Provide the [x, y] coordinate of the cell's center where the given text is located.  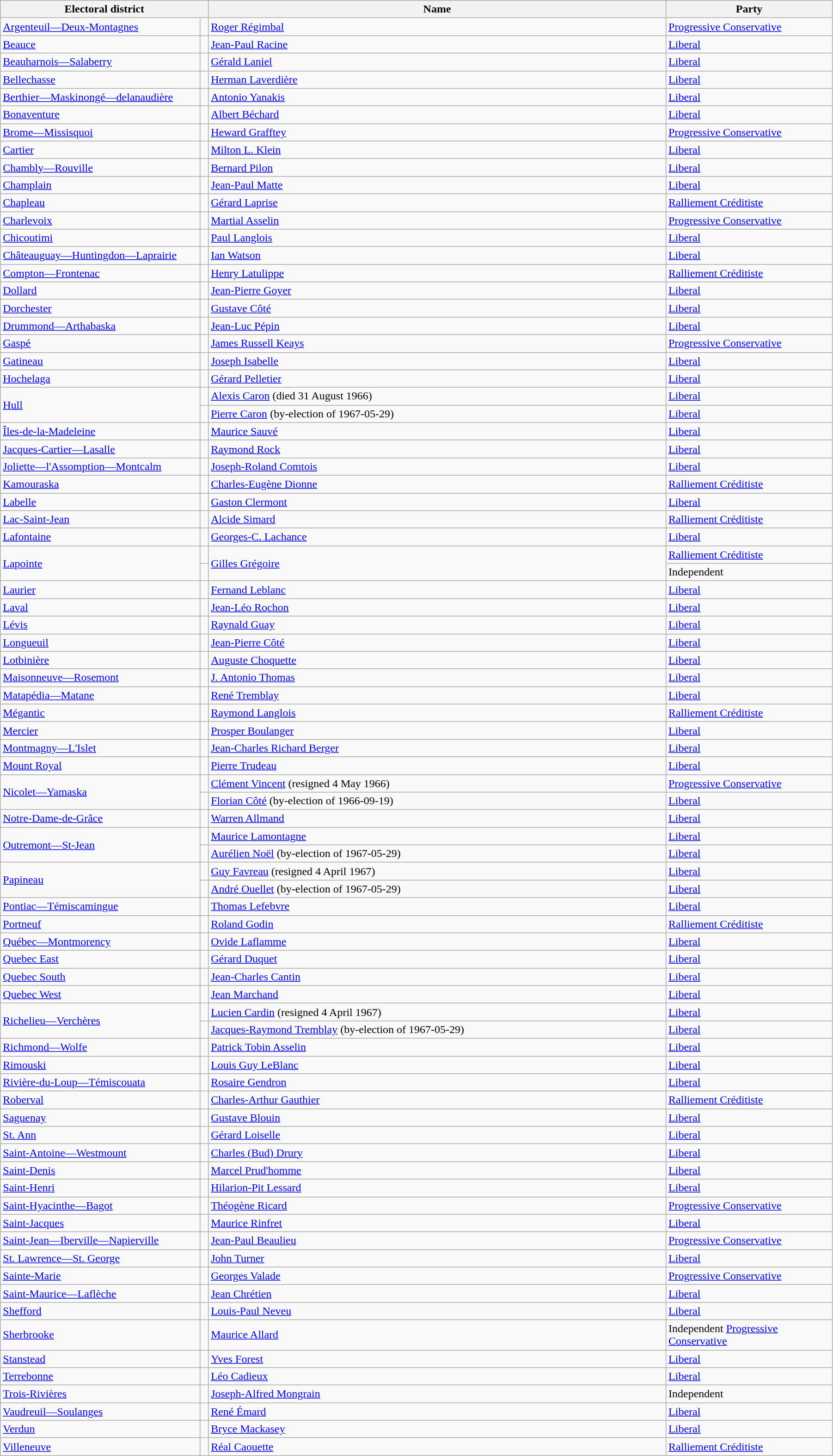
Electoral district [104, 9]
Saint-Maurice—Laflèche [100, 1293]
Matapédia—Matane [100, 695]
Gaspé [100, 343]
Roger Régimbal [437, 27]
John Turner [437, 1258]
Jean-Paul Matte [437, 185]
Saint-Antoine—Westmount [100, 1153]
Georges Valade [437, 1276]
Jean-Charles Richard Berger [437, 748]
Lapointe [100, 563]
Lotbinière [100, 660]
Lac-Saint-Jean [100, 520]
Prosper Boulanger [437, 730]
Louis Guy LeBlanc [437, 1064]
Sherbrooke [100, 1335]
Jean-Luc Pépin [437, 326]
Name [437, 9]
Jean Marchand [437, 994]
Lévis [100, 625]
Gérard Loiselle [437, 1135]
Saguenay [100, 1118]
Alexis Caron (died 31 August 1966) [437, 396]
Longueuil [100, 642]
Antonio Yanakis [437, 97]
Gérard Duquet [437, 959]
Louis-Paul Neveu [437, 1311]
Jacques-Raymond Tremblay (by-election of 1967-05-29) [437, 1029]
Joseph-Alfred Mongrain [437, 1394]
Lucien Cardin (resigned 4 April 1967) [437, 1012]
Beauce [100, 44]
Herman Laverdière [437, 80]
Mégantic [100, 713]
Jean-Paul Racine [437, 44]
Richmond—Wolfe [100, 1047]
Ovide Laflamme [437, 942]
Nicolet—Yamaska [100, 792]
Notre-Dame-de-Grâce [100, 819]
Chambly—Rouville [100, 167]
Thomas Lefebvre [437, 906]
Hull [100, 405]
Maurice Rinfret [437, 1223]
Lafontaine [100, 537]
Heward Grafftey [437, 132]
Théogène Ricard [437, 1205]
Saint-Hyacinthe—Bagot [100, 1205]
Stanstead [100, 1358]
Bryce Mackasey [437, 1429]
Henry Latulippe [437, 273]
Kamouraska [100, 484]
Florian Côté (by-election of 1966-09-19) [437, 801]
Charles-Arthur Gauthier [437, 1100]
Maurice Lamontagne [437, 836]
Maurice Sauvé [437, 431]
Saint-Henri [100, 1188]
Laurier [100, 590]
Paul Langlois [437, 238]
St. Lawrence—St. George [100, 1258]
Marcel Prud'homme [437, 1170]
Berthier—Maskinongé—delanaudière [100, 97]
Cartier [100, 150]
Albert Béchard [437, 115]
Mount Royal [100, 765]
Raymond Rock [437, 449]
Joseph Isabelle [437, 361]
Martial Asselin [437, 220]
Léo Cadieux [437, 1376]
Jacques-Cartier—Lasalle [100, 449]
Gustave Côté [437, 308]
Bellechasse [100, 80]
Gustave Blouin [437, 1118]
Milton L. Klein [437, 150]
Îles-de-la-Madeleine [100, 431]
Jean-Pierre Côté [437, 642]
Sainte-Marie [100, 1276]
Patrick Tobin Asselin [437, 1047]
Quebec South [100, 977]
Quebec East [100, 959]
Party [749, 9]
Roberval [100, 1100]
Gérald Laniel [437, 62]
Bernard Pilon [437, 167]
Alcide Simard [437, 520]
Verdun [100, 1429]
Beauharnois—Salaberry [100, 62]
Guy Favreau (resigned 4 April 1967) [437, 871]
Villeneuve [100, 1447]
Charles-Eugène Dionne [437, 484]
Papineau [100, 880]
Argenteuil—Deux-Montagnes [100, 27]
Châteauguay—Huntingdon—Laprairie [100, 256]
Fernand Leblanc [437, 590]
Clément Vincent (resigned 4 May 1966) [437, 783]
Trois-Rivières [100, 1394]
Pierre Trudeau [437, 765]
Maurice Allard [437, 1335]
Raynald Guay [437, 625]
Independent Progressive Conservative [749, 1335]
Rivière-du-Loup—Témiscouata [100, 1083]
Outremont—St-Jean [100, 845]
Saint-Jean—Iberville—Napierville [100, 1241]
J. Antonio Thomas [437, 678]
Jean Chrétien [437, 1293]
Gérard Laprise [437, 202]
James Russell Keays [437, 343]
Brome—Missisquoi [100, 132]
Réal Caouette [437, 1447]
Montmagny—L'Islet [100, 748]
Vaudreuil—Soulanges [100, 1412]
René Tremblay [437, 695]
Jean-Charles Cantin [437, 977]
Quebec West [100, 994]
Joliette—l'Assomption—Montcalm [100, 466]
Shefford [100, 1311]
Charles (Bud) Drury [437, 1153]
Québec—Montmorency [100, 942]
Gilles Grégoire [437, 563]
Drummond—Arthabaska [100, 326]
Dorchester [100, 308]
Compton—Frontenac [100, 273]
Terrebonne [100, 1376]
Charlevoix [100, 220]
Richelieu—Verchères [100, 1021]
Chicoutimi [100, 238]
Roland Godin [437, 924]
Hilarion-Pit Lessard [437, 1188]
Labelle [100, 502]
Mercier [100, 730]
Georges-C. Lachance [437, 537]
Dollard [100, 291]
Saint-Jacques [100, 1223]
St. Ann [100, 1135]
Pontiac—Témiscamingue [100, 906]
Raymond Langlois [437, 713]
Saint-Denis [100, 1170]
Gatineau [100, 361]
Chapleau [100, 202]
Champlain [100, 185]
André Ouellet (by-election of 1967-05-29) [437, 889]
Gaston Clermont [437, 502]
Bonaventure [100, 115]
Warren Allmand [437, 819]
Jean-Léo Rochon [437, 607]
Joseph-Roland Comtois [437, 466]
Rosaire Gendron [437, 1083]
Jean-Paul Beaulieu [437, 1241]
Maisonneuve—Rosemont [100, 678]
Pierre Caron (by-election of 1967-05-29) [437, 414]
Aurélien Noël (by-election of 1967-05-29) [437, 854]
Rimouski [100, 1064]
Laval [100, 607]
Auguste Choquette [437, 660]
René Émard [437, 1412]
Hochelaga [100, 379]
Portneuf [100, 924]
Yves Forest [437, 1358]
Gérard Pelletier [437, 379]
Jean-Pierre Goyer [437, 291]
Ian Watson [437, 256]
